Identify which cell holds the provided text, then report its (X, Y) central coordinate. 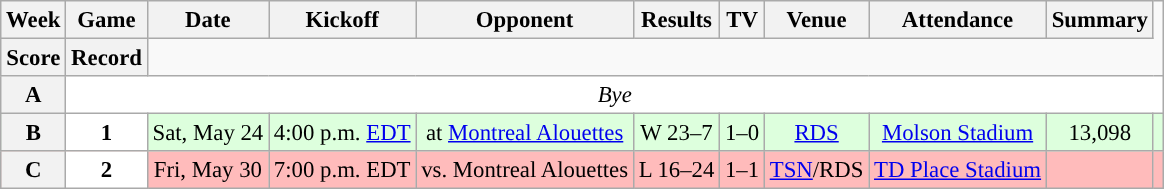
L 16–24 (676, 170)
RDS (816, 133)
Score (34, 58)
at Montreal Alouettes (525, 133)
1 (106, 133)
4:00 p.m. EDT (342, 133)
vs. Montreal Alouettes (525, 170)
TSN/RDS (816, 170)
Game (106, 20)
Venue (816, 20)
13,098 (1100, 133)
Sat, May 24 (208, 133)
Attendance (958, 20)
Opponent (525, 20)
Week (34, 20)
Molson Stadium (958, 133)
TV (742, 20)
Bye (615, 95)
Fri, May 30 (208, 170)
Record (106, 58)
W 23–7 (676, 133)
C (34, 170)
Summary (1100, 20)
7:00 p.m. EDT (342, 170)
2 (106, 170)
B (34, 133)
1–1 (742, 170)
TD Place Stadium (958, 170)
1–0 (742, 133)
Results (676, 20)
Kickoff (342, 20)
A (34, 95)
Date (208, 20)
